Find where the given text appears and provide that cell's center as (X, Y) coordinate. 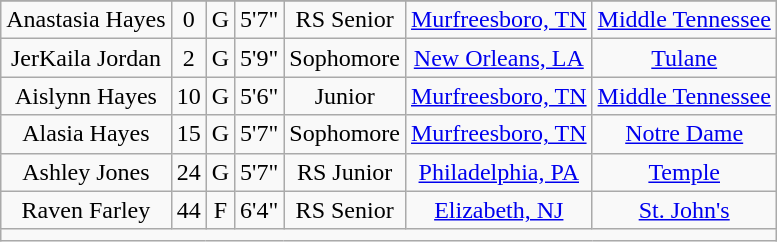
Raven Farley (86, 210)
24 (188, 172)
5'9" (260, 58)
6'4" (260, 210)
15 (188, 134)
Anastasia Hayes (86, 20)
Temple (684, 172)
St. John's (684, 210)
2 (188, 58)
Ashley Jones (86, 172)
10 (188, 96)
44 (188, 210)
Elizabeth, NJ (498, 210)
5'6" (260, 96)
Notre Dame (684, 134)
RS Junior (345, 172)
Aislynn Hayes (86, 96)
F (220, 210)
Tulane (684, 58)
JerKaila Jordan (86, 58)
Junior (345, 96)
Philadelphia, PA (498, 172)
0 (188, 20)
New Orleans, LA (498, 58)
Alasia Hayes (86, 134)
